Detect which cell encompasses the target text, then output its [x, y] center coordinate. 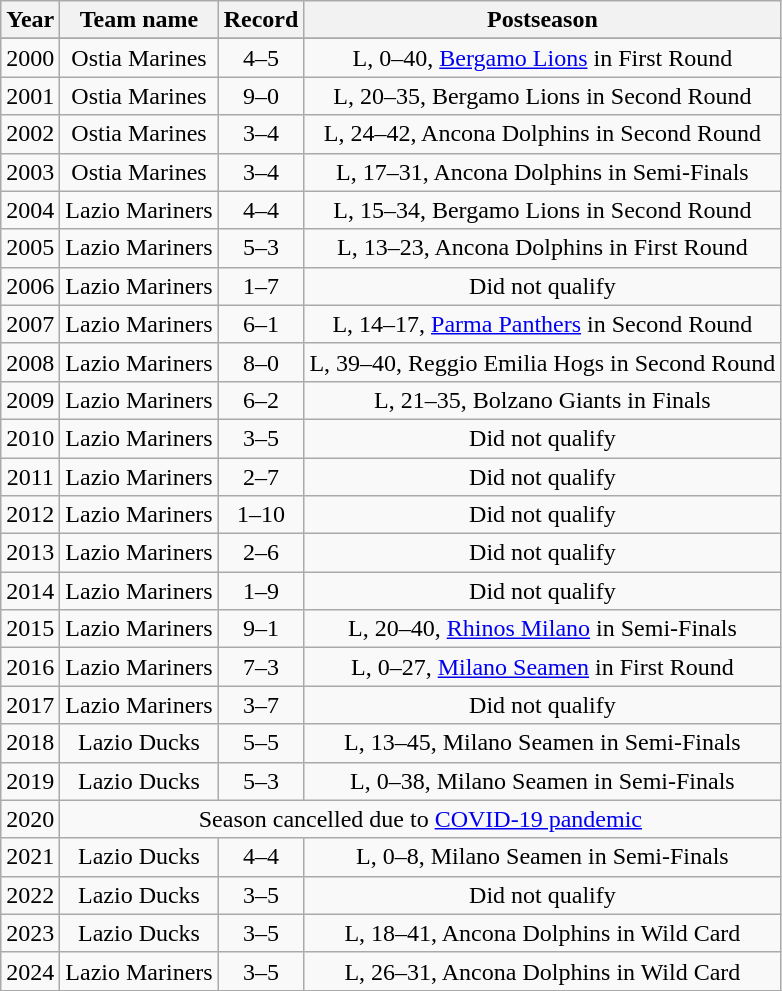
Year [30, 20]
7–3 [261, 667]
L, 0–40, Bergamo Lions in First Round [542, 58]
2023 [30, 933]
Postseason [542, 20]
2009 [30, 400]
1–7 [261, 286]
2006 [30, 286]
L, 21–35, Bolzano Giants in Finals [542, 400]
2022 [30, 895]
L, 26–31, Ancona Dolphins in Wild Card [542, 971]
3–7 [261, 705]
2014 [30, 591]
L, 0–27, Milano Seamen in First Round [542, 667]
2018 [30, 743]
2008 [30, 362]
9–1 [261, 629]
2016 [30, 667]
L, 20–35, Bergamo Lions in Second Round [542, 96]
L, 13–23, Ancona Dolphins in First Round [542, 248]
1–10 [261, 515]
L, 39–40, Reggio Emilia Hogs in Second Round [542, 362]
L, 20–40, Rhinos Milano in Semi-Finals [542, 629]
2011 [30, 477]
4–5 [261, 58]
2019 [30, 781]
2013 [30, 553]
2012 [30, 515]
5–5 [261, 743]
2015 [30, 629]
2021 [30, 857]
L, 14–17, Parma Panthers in Second Round [542, 324]
2004 [30, 210]
L, 15–34, Bergamo Lions in Second Round [542, 210]
Team name [139, 20]
2001 [30, 96]
6–1 [261, 324]
1–9 [261, 591]
2002 [30, 134]
L, 24–42, Ancona Dolphins in Second Round [542, 134]
2–6 [261, 553]
9–0 [261, 96]
8–0 [261, 362]
L, 0–8, Milano Seamen in Semi-Finals [542, 857]
2000 [30, 58]
Record [261, 20]
L, 17–31, Ancona Dolphins in Semi-Finals [542, 172]
L, 0–38, Milano Seamen in Semi-Finals [542, 781]
L, 13–45, Milano Seamen in Semi-Finals [542, 743]
6–2 [261, 400]
2003 [30, 172]
Season cancelled due to COVID-19 pandemic [420, 819]
2017 [30, 705]
2007 [30, 324]
2–7 [261, 477]
2010 [30, 438]
L, 18–41, Ancona Dolphins in Wild Card [542, 933]
2020 [30, 819]
2024 [30, 971]
2005 [30, 248]
